From the cell containing the given text, extract its center point as [X, Y] coordinate. 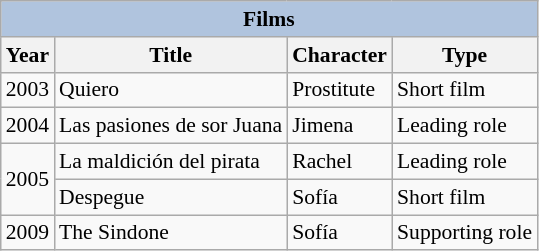
Quiero [170, 90]
Title [170, 55]
The Sindone [170, 233]
Type [464, 55]
Supporting role [464, 233]
Rachel [340, 162]
2003 [28, 90]
Character [340, 55]
La maldición del pirata [170, 162]
Jimena [340, 126]
2005 [28, 180]
Despegue [170, 197]
Year [28, 55]
2004 [28, 126]
Films [269, 19]
Las pasiones de sor Juana [170, 126]
Prostitute [340, 90]
2009 [28, 233]
